Identify which cell holds the provided text, then report its [x, y] central coordinate. 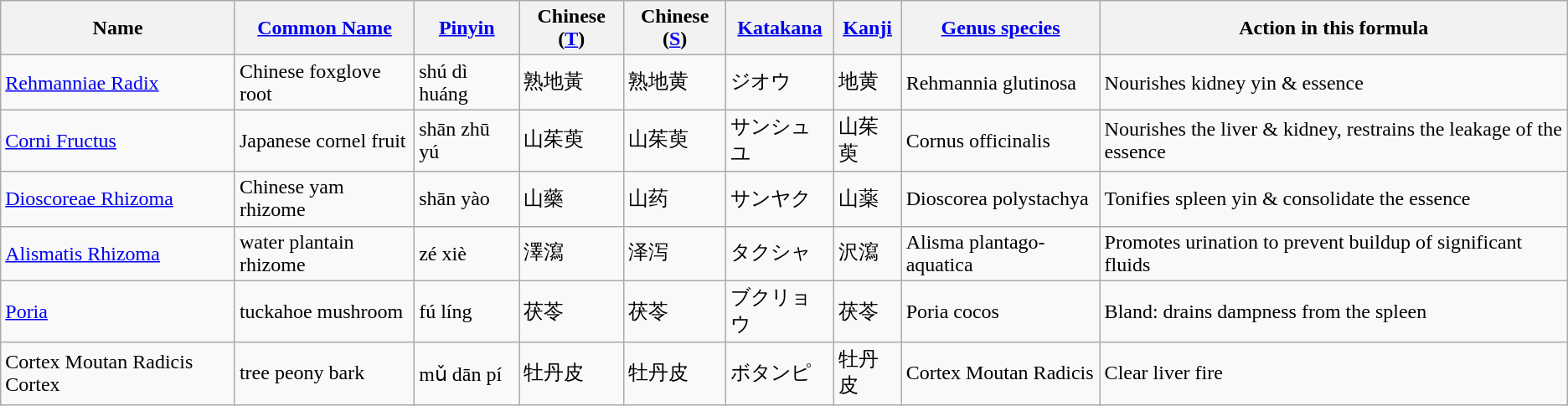
Chinese yam rhizome [324, 199]
Cortex Moutan Radicis [1000, 373]
Dioscoreae Rhizoma [118, 199]
shān zhū yú [467, 141]
shān yào [467, 199]
Poria cocos [1000, 311]
Alisma plantago-aquatica [1000, 253]
tuckahoe mushroom [324, 311]
Promotes urination to prevent buildup of significant fluids [1333, 253]
タクシャ [780, 253]
地黄 [868, 82]
Name [118, 28]
沢瀉 [868, 253]
Chinese (S) [674, 28]
熟地黄 [674, 82]
Alismatis Rhizoma [118, 253]
fú líng [467, 311]
Pinyin [467, 28]
Dioscorea polystachya [1000, 199]
Rehmannia glutinosa [1000, 82]
ジオウ [780, 82]
澤瀉 [571, 253]
泽泻 [674, 253]
Genus species [1000, 28]
Corni Fructus [118, 141]
Cortex Moutan Radicis Cortex [118, 373]
サンヤク [780, 199]
ブクリョウ [780, 311]
熟地黃 [571, 82]
ボタンピ [780, 373]
Kanji [868, 28]
shú dì huáng [467, 82]
Tonifies spleen yin & consolidate the essence [1333, 199]
Japanese cornel fruit [324, 141]
Nourishes the liver & kidney, restrains the leakage of the essence [1333, 141]
Bland: drains dampness from the spleen [1333, 311]
mǔ dān pí [467, 373]
Rehmanniae Radix [118, 82]
Cornus officinalis [1000, 141]
Chinese (T) [571, 28]
water plantain rhizome [324, 253]
Clear liver fire [1333, 373]
山薬 [868, 199]
Common Name [324, 28]
zé xiè [467, 253]
Poria [118, 311]
山藥 [571, 199]
Chinese foxglove root [324, 82]
tree peony bark [324, 373]
Action in this formula [1333, 28]
山药 [674, 199]
Katakana [780, 28]
サンシュユ [780, 141]
Nourishes kidney yin & essence [1333, 82]
